Find where the given text appears and provide that cell's center as (X, Y) coordinate. 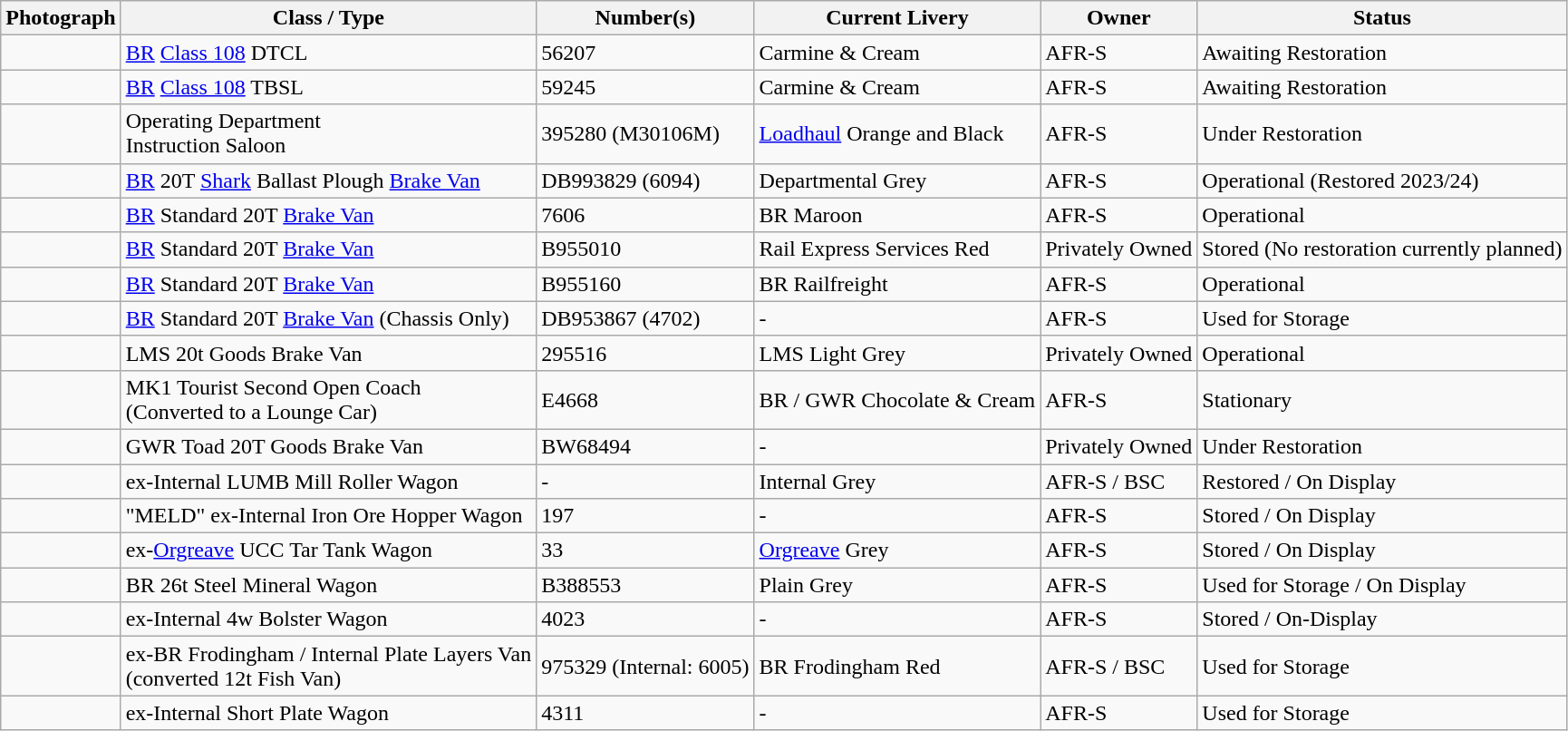
Owner (1118, 18)
Rail Express Services Red (897, 249)
Orgreave Grey (897, 551)
DB993829 (6094) (645, 180)
BR Standard 20T Brake Van (Chassis Only) (328, 318)
BR 20T Shark Ballast Plough Brake Van (328, 180)
Operating DepartmentInstruction Saloon (328, 134)
DB953867 (4702) (645, 318)
ex-Orgreave UCC Tar Tank Wagon (328, 551)
Stored (No restoration currently planned) (1382, 249)
Departmental Grey (897, 180)
BR 26t Steel Mineral Wagon (328, 585)
197 (645, 516)
MK1 Tourist Second Open Coach(Converted to a Lounge Car) (328, 399)
B955160 (645, 284)
Status (1382, 18)
E4668 (645, 399)
LMS 20t Goods Brake Van (328, 353)
Restored / On Display (1382, 482)
Internal Grey (897, 482)
7606 (645, 215)
4023 (645, 619)
Number(s) (645, 18)
4311 (645, 713)
ex-BR Frodingham / Internal Plate Layers Van(converted 12t Fish Van) (328, 666)
Plain Grey (897, 585)
BR Railfreight (897, 284)
Class / Type (328, 18)
33 (645, 551)
59245 (645, 87)
ex-Internal 4w Bolster Wagon (328, 619)
56207 (645, 53)
GWR Toad 20T Goods Brake Van (328, 446)
BR Maroon (897, 215)
BR Class 108 TBSL (328, 87)
Photograph (61, 18)
ex-Internal Short Plate Wagon (328, 713)
LMS Light Grey (897, 353)
Operational (Restored 2023/24) (1382, 180)
Stationary (1382, 399)
Stored / On-Display (1382, 619)
295516 (645, 353)
975329 (Internal: 6005) (645, 666)
BR Frodingham Red (897, 666)
Used for Storage / On Display (1382, 585)
B955010 (645, 249)
395280 (M30106M) (645, 134)
B388553 (645, 585)
Loadhaul Orange and Black (897, 134)
"MELD" ex-Internal Iron Ore Hopper Wagon (328, 516)
BR Class 108 DTCL (328, 53)
Current Livery (897, 18)
BR / GWR Chocolate & Cream (897, 399)
BW68494 (645, 446)
ex-Internal LUMB Mill Roller Wagon (328, 482)
